From the cell containing the given text, extract its center point as [X, Y] coordinate. 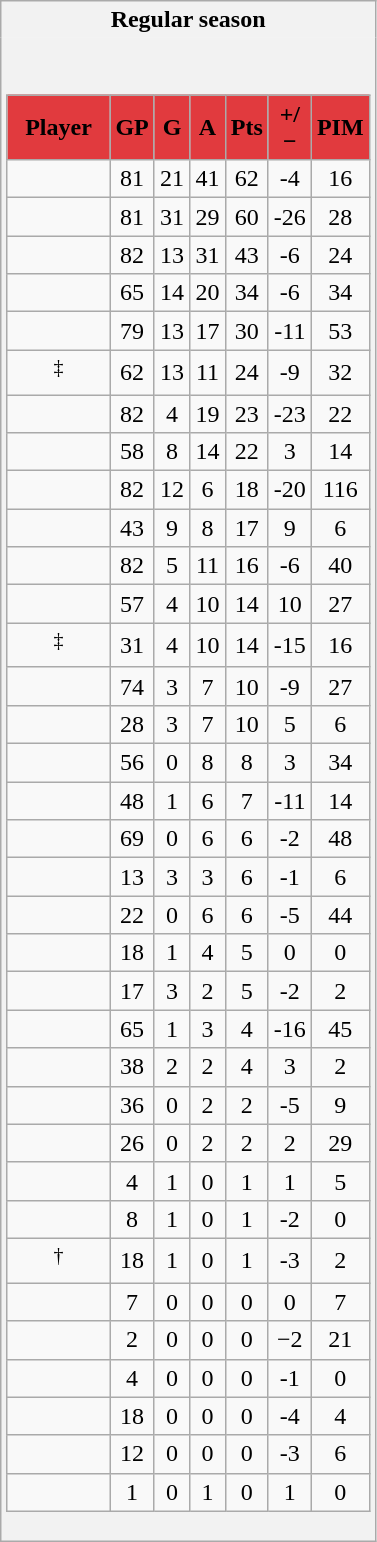
40 [340, 566]
-16 [290, 1029]
36 [132, 1105]
-26 [290, 217]
+/− [290, 128]
Player [58, 128]
53 [340, 331]
45 [340, 1029]
26 [132, 1143]
G [172, 128]
116 [340, 490]
44 [340, 915]
A [208, 128]
69 [132, 839]
56 [132, 763]
-23 [290, 414]
30 [246, 331]
19 [208, 414]
PIM [340, 128]
GP [132, 128]
23 [246, 414]
† [58, 1260]
20 [208, 293]
-20 [290, 490]
38 [132, 1067]
Pts [246, 128]
79 [132, 331]
-15 [290, 646]
57 [132, 604]
60 [246, 217]
Regular season [188, 20]
41 [208, 179]
−2 [290, 1340]
74 [132, 686]
58 [132, 452]
32 [340, 372]
